Return (X, Y) of the center of cell containing provided text 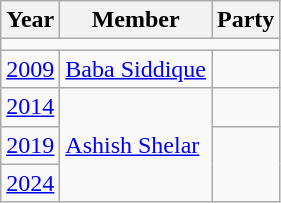
2019 (30, 145)
Ashish Shelar (136, 145)
Party (246, 20)
2009 (30, 69)
2024 (30, 183)
Member (136, 20)
Year (30, 20)
Baba Siddique (136, 69)
2014 (30, 107)
